Output the (x, y) coordinate of the center of the cell containing the given text.  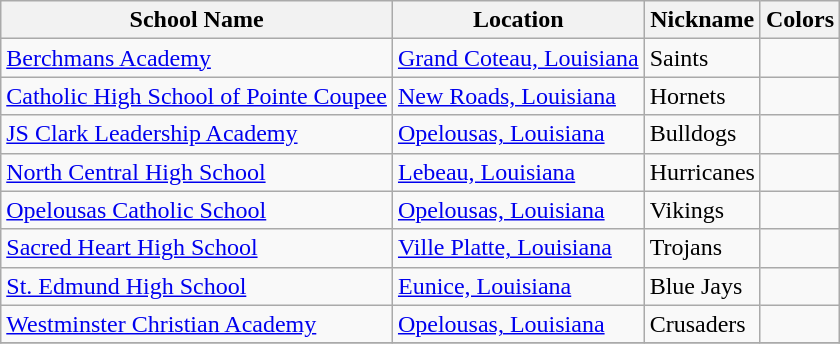
Trojans (702, 248)
Eunice, Louisiana (518, 286)
New Roads, Louisiana (518, 96)
Colors (800, 20)
Catholic High School of Pointe Coupee (197, 96)
School Name (197, 20)
Nickname (702, 20)
Opelousas Catholic School (197, 210)
Crusaders (702, 324)
Berchmans Academy (197, 58)
JS Clark Leadership Academy (197, 134)
Hornets (702, 96)
Location (518, 20)
North Central High School (197, 172)
Grand Coteau, Louisiana (518, 58)
Blue Jays (702, 286)
Sacred Heart High School (197, 248)
Lebeau, Louisiana (518, 172)
Bulldogs (702, 134)
Westminster Christian Academy (197, 324)
Saints (702, 58)
Hurricanes (702, 172)
Ville Platte, Louisiana (518, 248)
Vikings (702, 210)
St. Edmund High School (197, 286)
